Capture the cell that displays the provided text and extract its [X, Y] central coordinate. 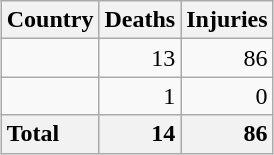
Total [50, 134]
14 [140, 134]
Deaths [140, 20]
0 [227, 96]
Injuries [227, 20]
13 [140, 58]
Country [50, 20]
1 [140, 96]
